Determine the (x, y) coordinate at the center of the cell enclosing the given text.  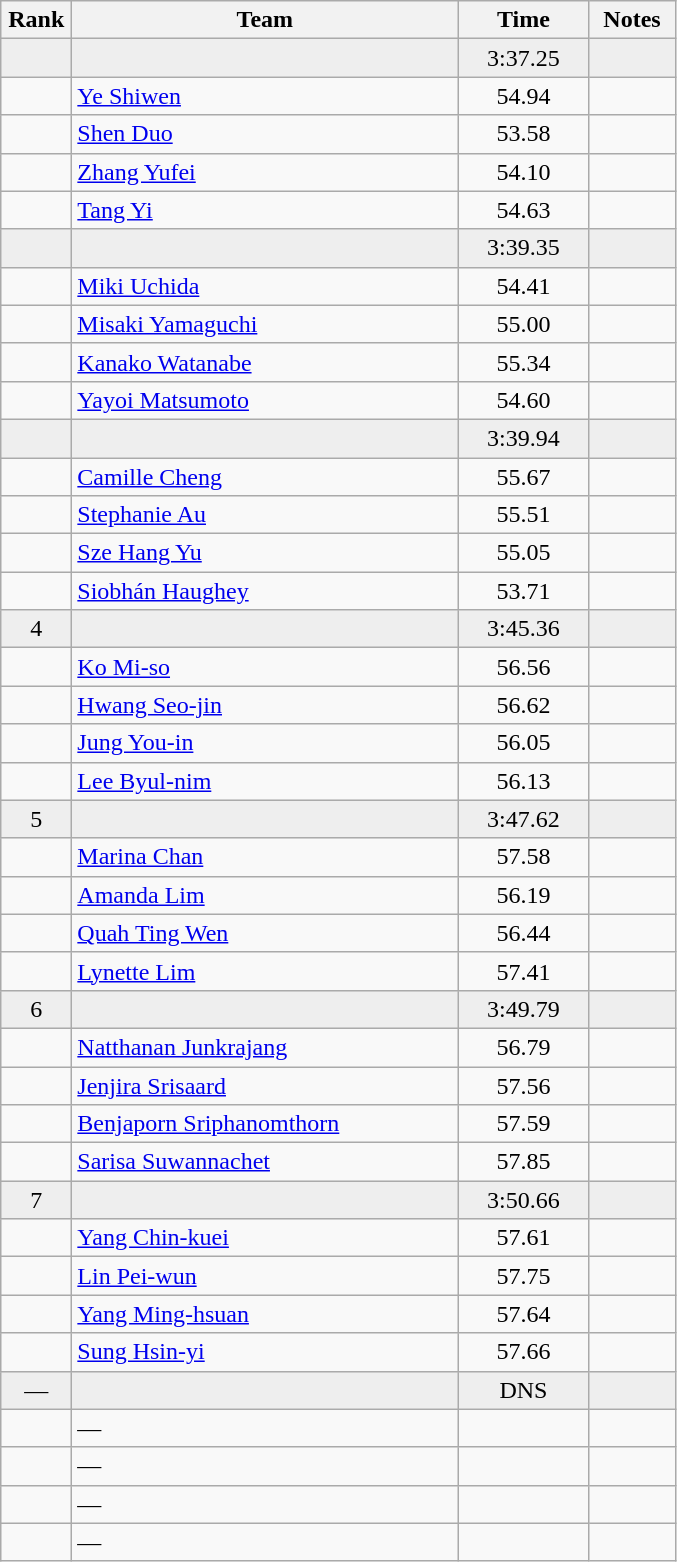
56.05 (524, 743)
55.34 (524, 362)
57.41 (524, 971)
5 (36, 819)
53.58 (524, 134)
56.79 (524, 1047)
3:47.62 (524, 819)
Sze Hang Yu (265, 553)
57.66 (524, 1352)
57.64 (524, 1314)
Yayoi Matsumoto (265, 400)
Sarisa Suwannachet (265, 1162)
Jenjira Srisaard (265, 1085)
55.67 (524, 477)
Lynette Lim (265, 971)
Benjaporn Sriphanomthorn (265, 1124)
3:39.94 (524, 438)
Team (265, 20)
55.05 (524, 553)
57.75 (524, 1276)
53.71 (524, 591)
56.13 (524, 781)
Amanda Lim (265, 895)
Kanako Watanabe (265, 362)
Rank (36, 20)
Siobhán Haughey (265, 591)
3:45.36 (524, 629)
Lee Byul-nim (265, 781)
Ko Mi-so (265, 667)
Jung You-in (265, 743)
Misaki Yamaguchi (265, 324)
54.60 (524, 400)
Camille Cheng (265, 477)
56.56 (524, 667)
Miki Uchida (265, 286)
54.63 (524, 210)
Natthanan Junkrajang (265, 1047)
57.56 (524, 1085)
54.41 (524, 286)
57.58 (524, 857)
Lin Pei-wun (265, 1276)
57.61 (524, 1238)
3:39.35 (524, 248)
54.10 (524, 172)
Yang Chin-kuei (265, 1238)
6 (36, 1009)
Notes (632, 20)
DNS (524, 1390)
56.19 (524, 895)
56.62 (524, 705)
Stephanie Au (265, 515)
Shen Duo (265, 134)
57.85 (524, 1162)
Quah Ting Wen (265, 933)
Hwang Seo-jin (265, 705)
Zhang Yufei (265, 172)
7 (36, 1200)
Tang Yi (265, 210)
55.00 (524, 324)
57.59 (524, 1124)
Ye Shiwen (265, 96)
Yang Ming-hsuan (265, 1314)
Marina Chan (265, 857)
3:50.66 (524, 1200)
3:49.79 (524, 1009)
56.44 (524, 933)
Time (524, 20)
3:37.25 (524, 58)
54.94 (524, 96)
55.51 (524, 515)
4 (36, 629)
Sung Hsin-yi (265, 1352)
